Locate the cell with the specified text and output its [X, Y] center coordinate. 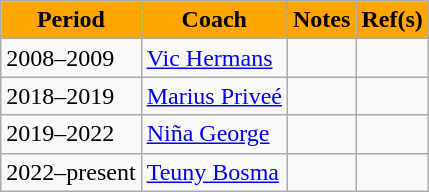
Ref(s) [392, 20]
Marius Priveé [214, 96]
Teuny Bosma [214, 172]
Vic Hermans [214, 58]
Niña George [214, 134]
Coach [214, 20]
2008–2009 [71, 58]
Period [71, 20]
2022–present [71, 172]
Notes [321, 20]
2019–2022 [71, 134]
2018–2019 [71, 96]
